For the text-containing cell, return its midpoint in [x, y] coordinate format. 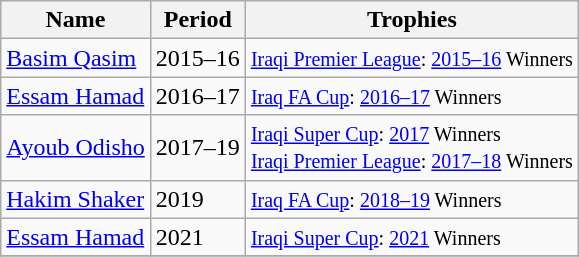
2016–17 [198, 96]
2019 [198, 199]
Iraqi Premier League: 2015–16 Winners [412, 58]
2017–19 [198, 148]
Hakim Shaker [76, 199]
Name [76, 20]
Trophies [412, 20]
Ayoub Odisho [76, 148]
2015–16 [198, 58]
Iraq FA Cup: 2018–19 Winners [412, 199]
2021 [198, 237]
Iraq FA Cup: 2016–17 Winners [412, 96]
Period [198, 20]
Iraqi Super Cup: 2021 Winners [412, 237]
Iraqi Super Cup: 2017 WinnersIraqi Premier League: 2017–18 Winners [412, 148]
Basim Qasim [76, 58]
